Identify which cell holds the provided text, then report its [X, Y] central coordinate. 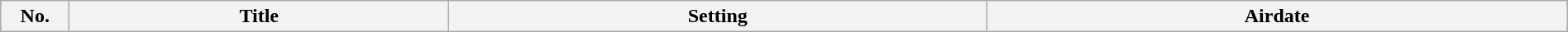
No. [35, 16]
Title [260, 16]
Airdate [1277, 16]
Setting [718, 16]
